Detect which cell encompasses the target text, then output its [x, y] center coordinate. 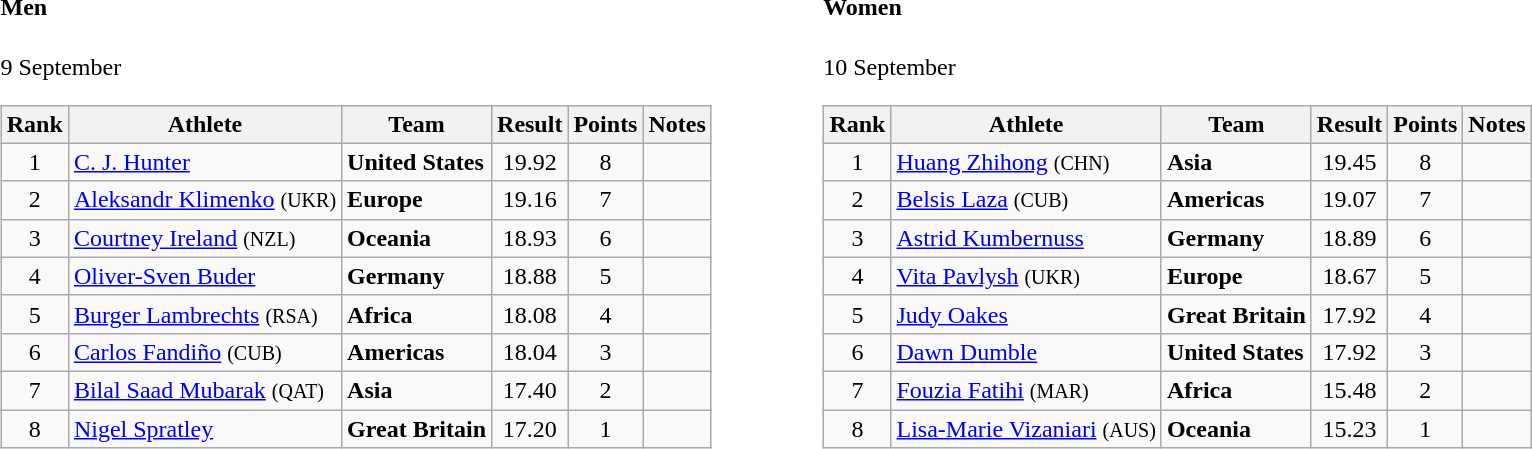
C. J. Hunter [204, 162]
Nigel Spratley [204, 429]
19.16 [530, 200]
Burger Lambrechts (RSA) [204, 314]
18.08 [530, 314]
Dawn Dumble [1026, 352]
17.20 [530, 429]
Aleksandr Klimenko (UKR) [204, 200]
Oliver-Sven Buder [204, 276]
19.45 [1349, 162]
18.88 [530, 276]
18.93 [530, 238]
17.40 [530, 390]
15.23 [1349, 429]
Vita Pavlysh (UKR) [1026, 276]
Huang Zhihong (CHN) [1026, 162]
Lisa-Marie Vizaniari (AUS) [1026, 429]
19.07 [1349, 200]
19.92 [530, 162]
18.67 [1349, 276]
Astrid Kumbernuss [1026, 238]
18.04 [530, 352]
Judy Oakes [1026, 314]
Fouzia Fatihi (MAR) [1026, 390]
15.48 [1349, 390]
Courtney Ireland (NZL) [204, 238]
18.89 [1349, 238]
Carlos Fandiño (CUB) [204, 352]
Belsis Laza (CUB) [1026, 200]
Bilal Saad Mubarak (QAT) [204, 390]
